Find where the given text appears and provide that cell's center as (x, y) coordinate. 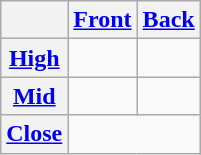
Close (34, 134)
Mid (34, 96)
Front (102, 20)
Back (168, 20)
High (34, 58)
